Output the (x, y) coordinate of the center of the cell containing the given text.  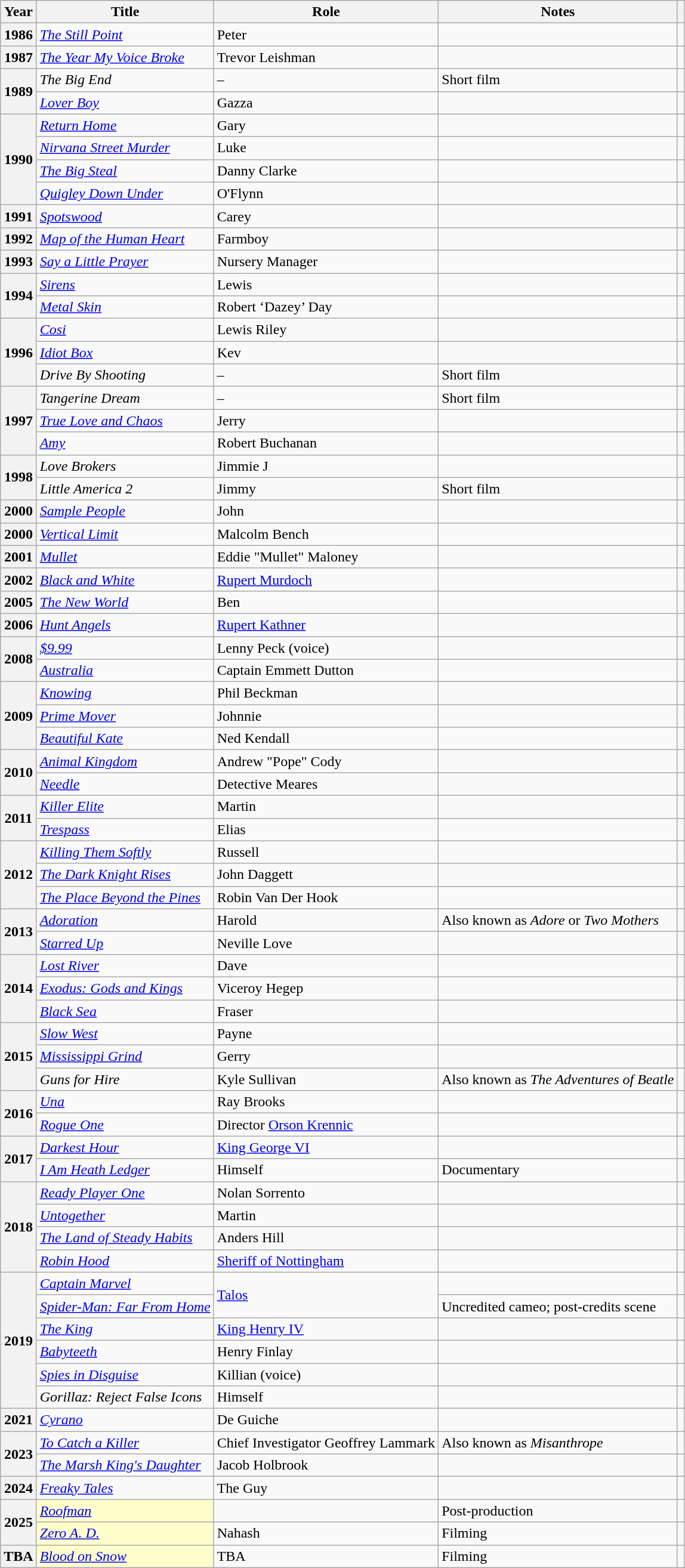
Una (125, 1102)
Russell (326, 852)
Trespass (125, 829)
Lost River (125, 965)
Australia (125, 671)
1990 (18, 159)
The Place Beyond the Pines (125, 897)
Adoration (125, 920)
Eddie "Mullet" Maloney (326, 557)
Mullet (125, 557)
Ned Kendall (326, 739)
Captain Marvel (125, 1283)
Ray Brooks (326, 1102)
King George VI (326, 1147)
1987 (18, 57)
2013 (18, 931)
Farmboy (326, 239)
The Land of Steady Habits (125, 1238)
2025 (18, 1522)
Jacob Holbrook (326, 1465)
Idiot Box (125, 353)
Lewis Riley (326, 330)
Sirens (125, 285)
The Big End (125, 80)
Payne (326, 1034)
Post-production (558, 1511)
2024 (18, 1488)
Cosi (125, 330)
1986 (18, 35)
Captain Emmett Dutton (326, 671)
2021 (18, 1420)
Robert ‘Dazey’ Day (326, 307)
$9.99 (125, 647)
1991 (18, 216)
Harold (326, 920)
Lenny Peck (voice) (326, 647)
Danny Clarke (326, 171)
Ben (326, 602)
Gorillaz: Reject False Icons (125, 1397)
Animal Kingdom (125, 761)
1996 (18, 353)
Trevor Leishman (326, 57)
2009 (18, 716)
Robin Hood (125, 1261)
The Dark Knight Rises (125, 875)
I Am Heath Ledger (125, 1170)
Jimmy (326, 489)
Babyteeth (125, 1351)
Henry Finlay (326, 1351)
Prime Mover (125, 716)
Malcolm Bench (326, 534)
Zero A. D. (125, 1533)
Mississippi Grind (125, 1057)
Nursery Manager (326, 261)
Darkest Hour (125, 1147)
2023 (18, 1454)
1998 (18, 477)
Spider-Man: Far From Home (125, 1306)
Quigley Down Under (125, 193)
Nahash (326, 1533)
2011 (18, 818)
Anders Hill (326, 1238)
True Love and Chaos (125, 421)
2015 (18, 1057)
Exodus: Gods and Kings (125, 988)
Cyrano (125, 1420)
1997 (18, 421)
Killian (voice) (326, 1374)
Ready Player One (125, 1193)
Beautiful Kate (125, 739)
2018 (18, 1227)
Title (125, 12)
Andrew "Pope" Cody (326, 761)
Untogether (125, 1215)
1994 (18, 296)
Year (18, 12)
Talos (326, 1295)
Kyle Sullivan (326, 1079)
Roofman (125, 1511)
Rupert Kathner (326, 625)
Metal Skin (125, 307)
John Daggett (326, 875)
To Catch a Killer (125, 1443)
2001 (18, 557)
Map of the Human Heart (125, 239)
Rupert Murdoch (326, 579)
Also known as Misanthrope (558, 1443)
Uncredited cameo; post-credits scene (558, 1306)
Killing Them Softly (125, 852)
Say a Little Prayer (125, 261)
Johnnie (326, 716)
Sample People (125, 511)
Notes (558, 12)
Robert Buchanan (326, 443)
The Guy (326, 1488)
Lover Boy (125, 103)
Rogue One (125, 1125)
Role (326, 12)
Amy (125, 443)
2005 (18, 602)
Also known as Adore or Two Mothers (558, 920)
Peter (326, 35)
Viceroy Hegep (326, 988)
Starred Up (125, 943)
2010 (18, 773)
The New World (125, 602)
Freaky Tales (125, 1488)
Carey (326, 216)
Return Home (125, 125)
Jerry (326, 421)
2012 (18, 875)
Kev (326, 353)
Black Sea (125, 1011)
Nirvana Street Murder (125, 148)
Also known as The Adventures of Beatle (558, 1079)
2019 (18, 1340)
Neville Love (326, 943)
Tangerine Dream (125, 398)
Detective Meares (326, 784)
Spies in Disguise (125, 1374)
Phil Beckman (326, 693)
De Guiche (326, 1420)
Love Brokers (125, 466)
Dave (326, 965)
Gazza (326, 103)
O'Flynn (326, 193)
2006 (18, 625)
The Still Point (125, 35)
Sheriff of Nottingham (326, 1261)
Spotswood (125, 216)
Vertical Limit (125, 534)
The King (125, 1329)
Director Orson Krennic (326, 1125)
Elias (326, 829)
Knowing (125, 693)
1989 (18, 91)
Slow West (125, 1034)
Blood on Snow (125, 1556)
1992 (18, 239)
Killer Elite (125, 807)
Documentary (558, 1170)
Gary (326, 125)
Guns for Hire (125, 1079)
Jimmie J (326, 466)
Gerry (326, 1057)
Chief Investigator Geoffrey Lammark (326, 1443)
1993 (18, 261)
Little America 2 (125, 489)
Robin Van Der Hook (326, 897)
The Year My Voice Broke (125, 57)
Needle (125, 784)
2014 (18, 988)
Hunt Angels (125, 625)
John (326, 511)
Nolan Sorrento (326, 1193)
2002 (18, 579)
Drive By Shooting (125, 375)
Black and White (125, 579)
Luke (326, 148)
2016 (18, 1113)
The Marsh King's Daughter (125, 1465)
The Big Steal (125, 171)
Lewis (326, 285)
2017 (18, 1159)
2008 (18, 659)
Fraser (326, 1011)
King Henry IV (326, 1329)
